Locate the cell with the specified text and output its [X, Y] center coordinate. 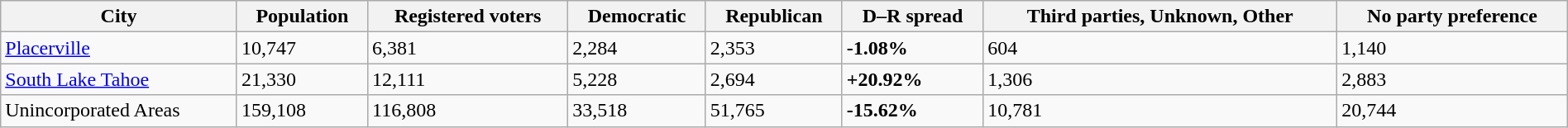
116,808 [468, 111]
5,228 [637, 79]
604 [1160, 48]
51,765 [774, 111]
Third parties, Unknown, Other [1160, 17]
12,111 [468, 79]
6,381 [468, 48]
South Lake Tahoe [119, 79]
Unincorporated Areas [119, 111]
-1.08% [912, 48]
10,747 [302, 48]
159,108 [302, 111]
2,883 [1452, 79]
-15.62% [912, 111]
Registered voters [468, 17]
Republican [774, 17]
2,694 [774, 79]
2,284 [637, 48]
10,781 [1160, 111]
1,140 [1452, 48]
+20.92% [912, 79]
Population [302, 17]
20,744 [1452, 111]
2,353 [774, 48]
33,518 [637, 111]
No party preference [1452, 17]
21,330 [302, 79]
City [119, 17]
Placerville [119, 48]
Democratic [637, 17]
D–R spread [912, 17]
1,306 [1160, 79]
